Provide the [X, Y] coordinate of the cell's center where the given text is located.  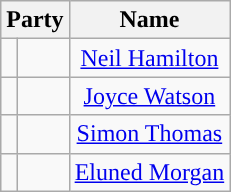
Name [150, 20]
Neil Hamilton [150, 58]
Party [35, 20]
Joyce Watson [150, 96]
Eluned Morgan [150, 172]
Simon Thomas [150, 134]
